Extract the (x, y) coordinate from the center of the cell holding the provided text.  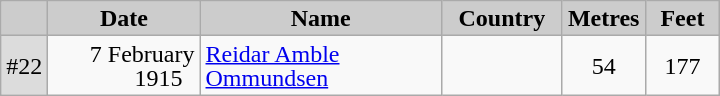
Country (502, 18)
177 (682, 66)
Reidar Amble Ommundsen (320, 66)
Feet (682, 18)
Name (320, 18)
Metres (604, 18)
Date (124, 18)
#22 (24, 66)
7 February 1915 (124, 66)
54 (604, 66)
